Return the [X, Y] coordinate for the center point of the cell that contains the specified text.  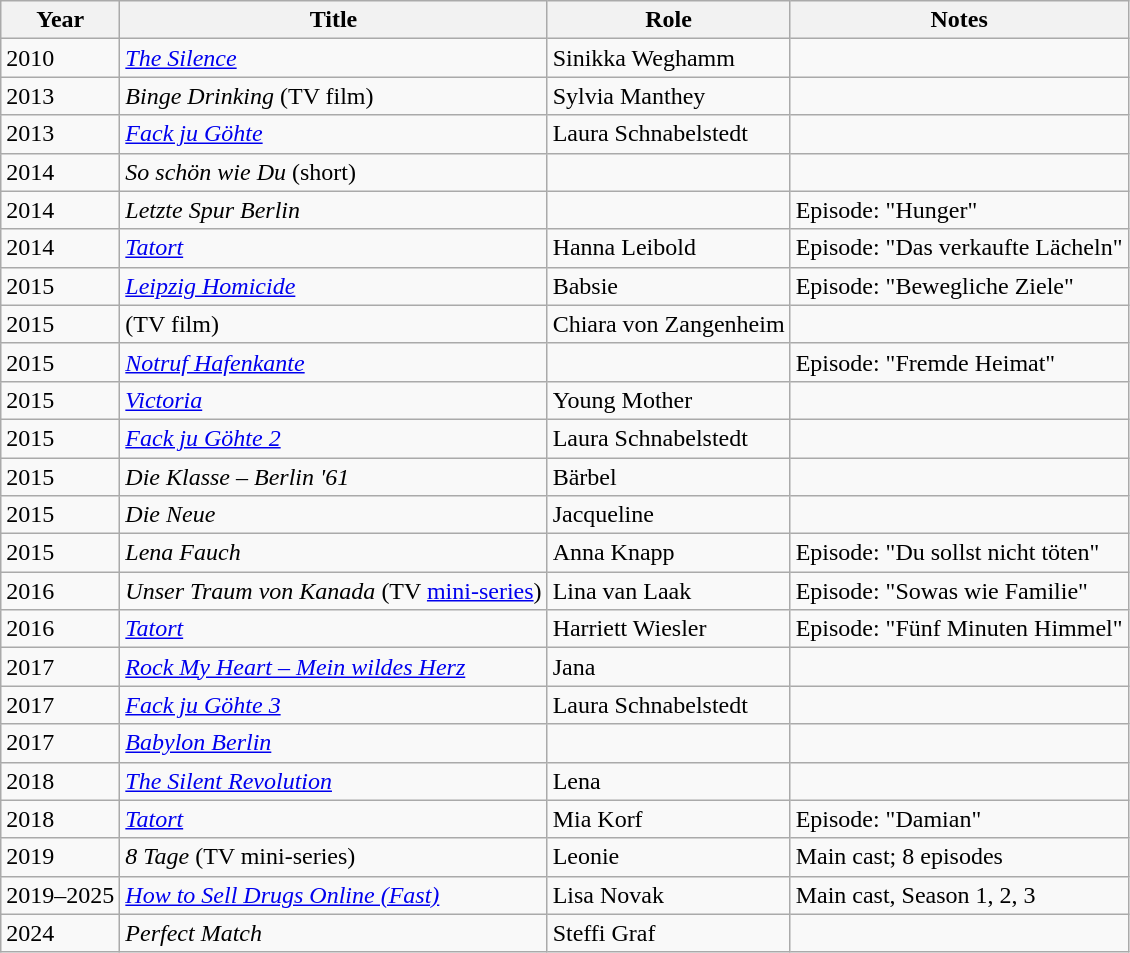
Leipzig Homicide [334, 286]
Title [334, 20]
The Silence [334, 58]
Role [668, 20]
Lina van Laak [668, 591]
Steffi Graf [668, 933]
Die Klasse – Berlin '61 [334, 477]
Harriett Wiesler [668, 629]
Episode: "Fremde Heimat" [959, 362]
Babsie [668, 286]
(TV film) [334, 324]
How to Sell Drugs Online (Fast) [334, 895]
Jana [668, 667]
Episode: "Du sollst nicht töten" [959, 553]
Fack ju Göhte 3 [334, 705]
Leonie [668, 857]
Die Neue [334, 515]
Mia Korf [668, 819]
Letzte Spur Berlin [334, 210]
2010 [60, 58]
2019 [60, 857]
Notes [959, 20]
Hanna Leibold [668, 248]
2024 [60, 933]
Unser Traum von Kanada (TV mini-series) [334, 591]
Fack ju Göhte 2 [334, 438]
Victoria [334, 400]
Chiara von Zangenheim [668, 324]
Lisa Novak [668, 895]
Babylon Berlin [334, 743]
Episode: "Das verkaufte Lächeln" [959, 248]
Sinikka Weghamm [668, 58]
Episode: "Sowas wie Familie" [959, 591]
So schön wie Du (short) [334, 172]
Main cast; 8 episodes [959, 857]
Episode: "Fünf Minuten Himmel" [959, 629]
Episode: "Hunger" [959, 210]
Jacqueline [668, 515]
Bärbel [668, 477]
Perfect Match [334, 933]
Main cast, Season 1, 2, 3 [959, 895]
Lena Fauch [334, 553]
2019–2025 [60, 895]
Anna Knapp [668, 553]
Lena [668, 781]
Binge Drinking (TV film) [334, 96]
Notruf Hafenkante [334, 362]
Episode: "Bewegliche Ziele" [959, 286]
Young Mother [668, 400]
Fack ju Göhte [334, 134]
Episode: "Damian" [959, 819]
Year [60, 20]
Sylvia Manthey [668, 96]
The Silent Revolution [334, 781]
Rock My Heart – Mein wildes Herz [334, 667]
8 Tage (TV mini-series) [334, 857]
